Pinpoint the cell where the given text exists, returning its [x, y] midpoint coordinate. 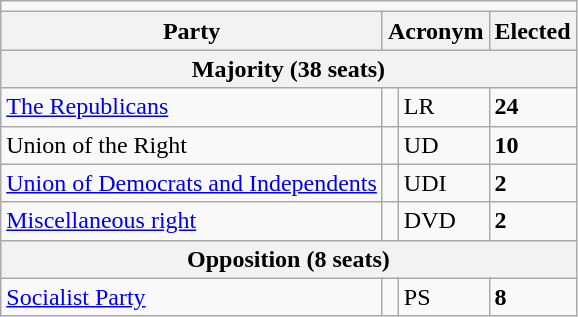
Elected [532, 31]
24 [532, 107]
The Republicans [192, 107]
Opposition (8 seats) [288, 259]
UD [444, 145]
DVD [444, 221]
Union of the Right [192, 145]
Party [192, 31]
UDI [444, 183]
Acronym [436, 31]
Majority (38 seats) [288, 69]
8 [532, 297]
Socialist Party [192, 297]
10 [532, 145]
LR [444, 107]
Union of Democrats and Independents [192, 183]
Miscellaneous right [192, 221]
PS [444, 297]
